Search for the cell housing the specified text and yield its [X, Y] center coordinate. 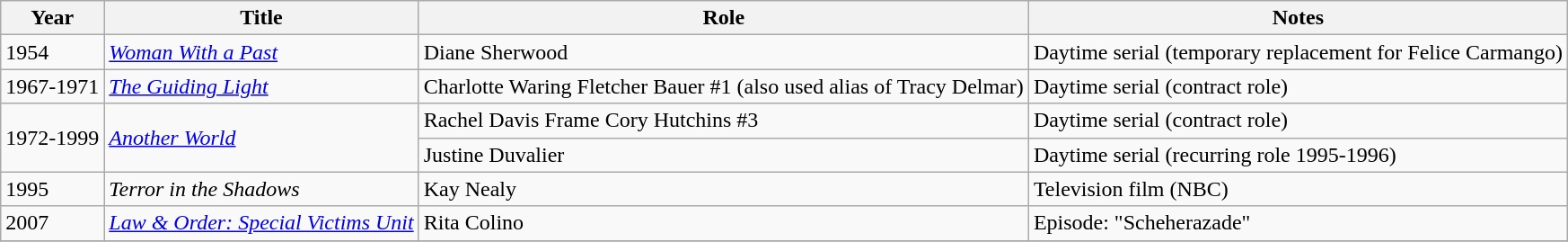
1954 [52, 52]
Daytime serial (temporary replacement for Felice Carmango) [1298, 52]
2007 [52, 223]
Daytime serial (recurring role 1995-1996) [1298, 155]
Notes [1298, 18]
Woman With a Past [261, 52]
The Guiding Light [261, 86]
Television film (NBC) [1298, 189]
1995 [52, 189]
1967-1971 [52, 86]
Episode: "Scheherazade" [1298, 223]
1972-1999 [52, 138]
Charlotte Waring Fletcher Bauer #1 (also used alias of Tracy Delmar) [724, 86]
Year [52, 18]
Justine Duvalier [724, 155]
Rita Colino [724, 223]
Terror in the Shadows [261, 189]
Title [261, 18]
Rachel Davis Frame Cory Hutchins #3 [724, 121]
Role [724, 18]
Another World [261, 138]
Kay Nealy [724, 189]
Law & Order: Special Victims Unit [261, 223]
Diane Sherwood [724, 52]
